For the text-containing cell, return its midpoint in [x, y] coordinate format. 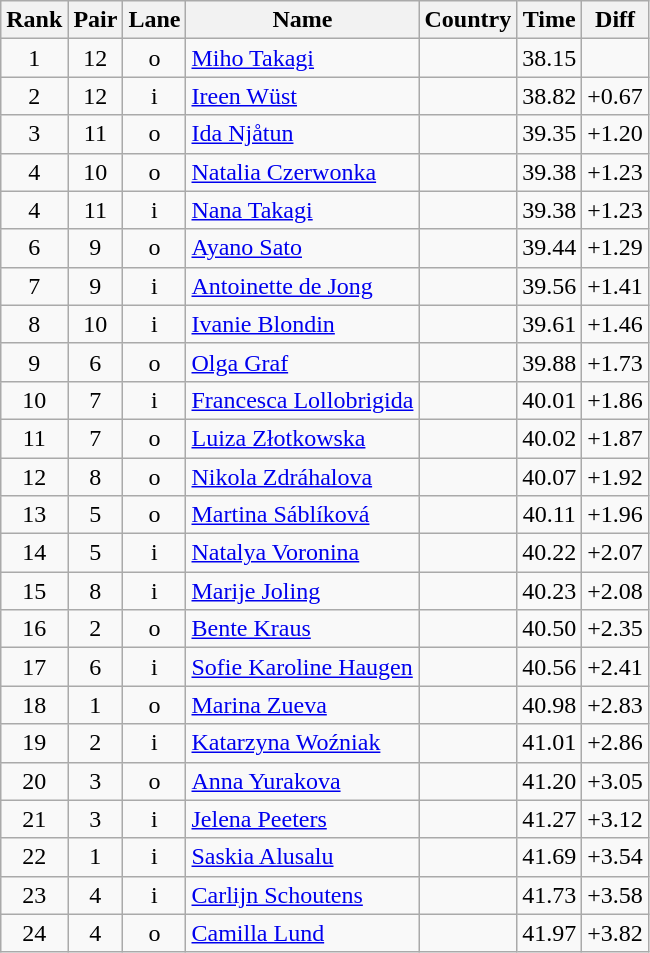
Natalya Voronina [302, 553]
Marije Joling [302, 591]
18 [34, 705]
+3.54 [616, 857]
Ivanie Blondin [302, 324]
Antoinette de Jong [302, 286]
Nana Takagi [302, 210]
Camilla Lund [302, 933]
40.22 [550, 553]
40.07 [550, 477]
Francesca Lollobrigida [302, 400]
Katarzyna Woźniak [302, 743]
Anna Yurakova [302, 781]
38.15 [550, 58]
40.02 [550, 438]
Natalia Czerwonka [302, 172]
14 [34, 553]
Olga Graf [302, 362]
40.01 [550, 400]
+1.41 [616, 286]
+1.92 [616, 477]
+1.29 [616, 248]
Carlijn Schoutens [302, 895]
40.98 [550, 705]
+2.86 [616, 743]
17 [34, 667]
+1.20 [616, 134]
Nikola Zdráhalova [302, 477]
39.88 [550, 362]
40.23 [550, 591]
+1.86 [616, 400]
+1.73 [616, 362]
Name [302, 20]
+0.67 [616, 96]
Sofie Karoline Haugen [302, 667]
+2.08 [616, 591]
41.97 [550, 933]
13 [34, 515]
+1.87 [616, 438]
+2.07 [616, 553]
39.56 [550, 286]
Bente Kraus [302, 629]
20 [34, 781]
Jelena Peeters [302, 819]
39.35 [550, 134]
Marina Zueva [302, 705]
Diff [616, 20]
+2.35 [616, 629]
41.73 [550, 895]
Lane [154, 20]
41.69 [550, 857]
Rank [34, 20]
39.44 [550, 248]
+3.58 [616, 895]
Time [550, 20]
16 [34, 629]
24 [34, 933]
41.20 [550, 781]
40.56 [550, 667]
+1.96 [616, 515]
Saskia Alusalu [302, 857]
Ireen Wüst [302, 96]
Luiza Złotkowska [302, 438]
41.01 [550, 743]
+3.12 [616, 819]
40.11 [550, 515]
22 [34, 857]
+1.46 [616, 324]
Country [468, 20]
38.82 [550, 96]
Martina Sáblíková [302, 515]
+2.83 [616, 705]
15 [34, 591]
Miho Takagi [302, 58]
+3.82 [616, 933]
23 [34, 895]
Ida Njåtun [302, 134]
41.27 [550, 819]
+2.41 [616, 667]
40.50 [550, 629]
21 [34, 819]
Pair [96, 20]
19 [34, 743]
+3.05 [616, 781]
39.61 [550, 324]
Ayano Sato [302, 248]
